Pinpoint the cell where the given text exists, returning its [X, Y] midpoint coordinate. 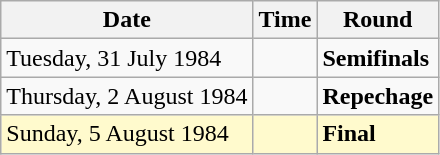
Semifinals [378, 58]
Round [378, 20]
Tuesday, 31 July 1984 [127, 58]
Time [285, 20]
Date [127, 20]
Sunday, 5 August 1984 [127, 134]
Final [378, 134]
Thursday, 2 August 1984 [127, 96]
Repechage [378, 96]
